Output the (X, Y) coordinate of the center of the cell containing the given text.  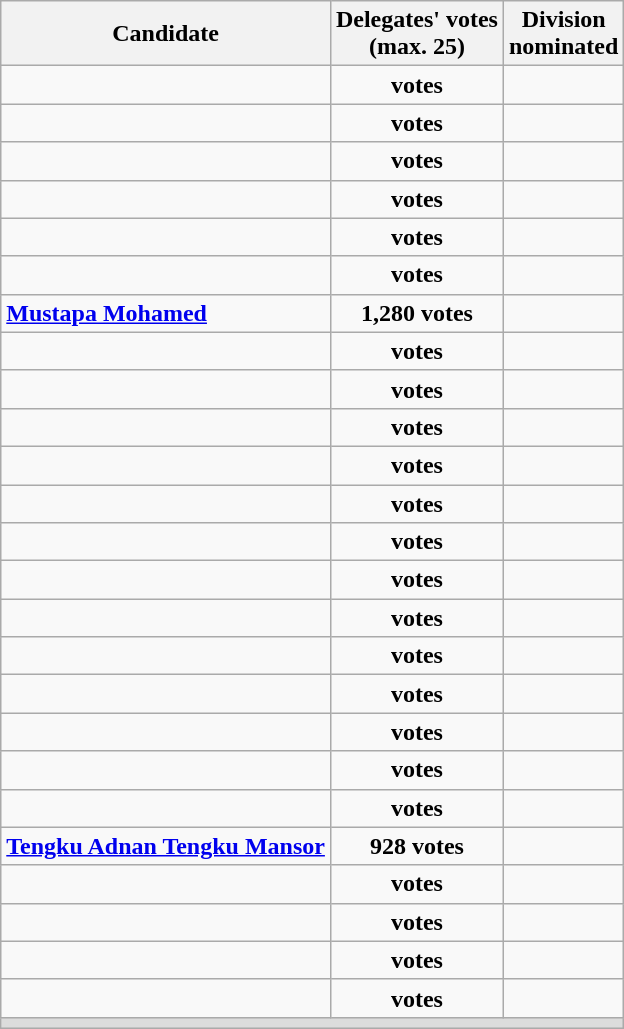
Candidate (166, 34)
Mustapa Mohamed (166, 313)
Divisionnominated (563, 34)
1,280 votes (416, 313)
Delegates' votes(max. 25) (416, 34)
928 votes (416, 846)
Tengku Adnan Tengku Mansor (166, 846)
